Pinpoint the cell where the given text exists, returning its (X, Y) midpoint coordinate. 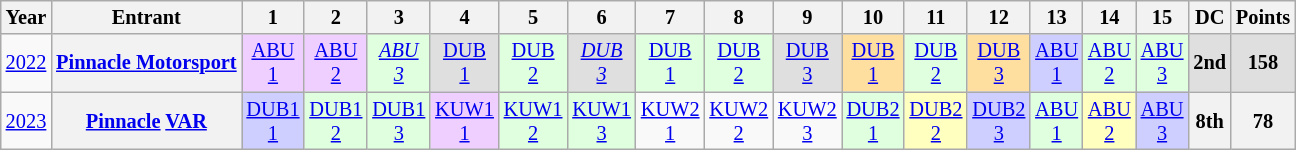
2023 (26, 121)
Pinnacle VAR (146, 121)
13 (1056, 17)
6 (602, 17)
DC (1210, 17)
8 (738, 17)
3 (398, 17)
KUW21 (670, 121)
9 (808, 17)
DUB12 (336, 121)
7 (670, 17)
KUW23 (808, 121)
KUW22 (738, 121)
KUW13 (602, 121)
Entrant (146, 17)
DUB22 (936, 121)
DUB23 (998, 121)
4 (464, 17)
5 (534, 17)
158 (1263, 63)
DUB21 (874, 121)
8th (1210, 121)
Points (1263, 17)
10 (874, 17)
KUW12 (534, 121)
2nd (1210, 63)
1 (274, 17)
2022 (26, 63)
DUB13 (398, 121)
Pinnacle Motorsport (146, 63)
11 (936, 17)
14 (1110, 17)
12 (998, 17)
Year (26, 17)
2 (336, 17)
78 (1263, 121)
DUB11 (274, 121)
KUW11 (464, 121)
15 (1162, 17)
